Return (x, y) of the center of cell containing provided text 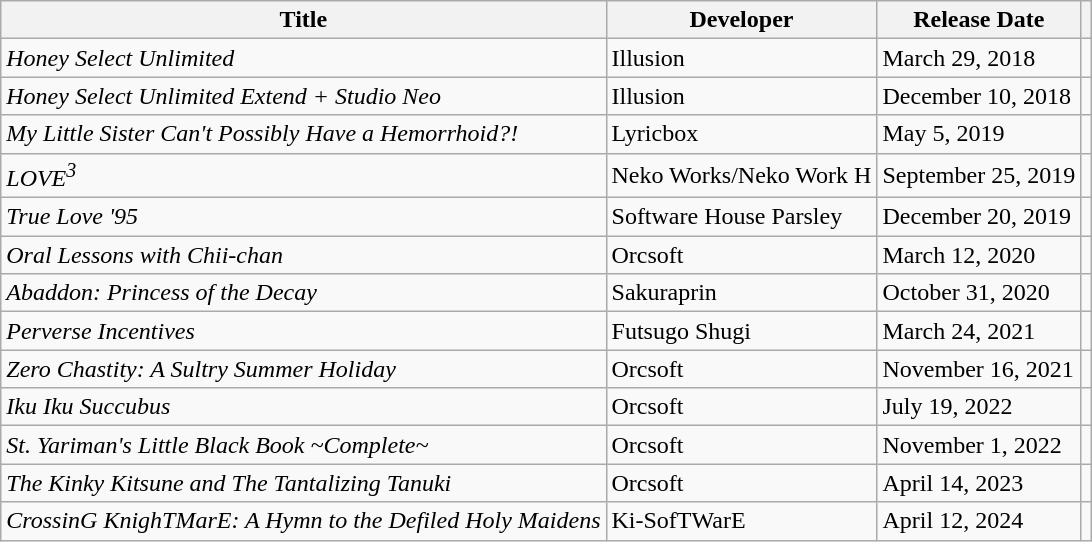
Lyricbox (742, 134)
Abaddon: Princess of the Decay (304, 293)
CrossinG KnighTMarE: A Hymn to the Defiled Holy Maidens (304, 521)
Zero Chastity: A Sultry Summer Holiday (304, 369)
Oral Lessons with Chii-chan (304, 255)
December 20, 2019 (979, 217)
Futsugo Shugi (742, 331)
September 25, 2019 (979, 176)
Iku Iku Succubus (304, 407)
Developer (742, 20)
Honey Select Unlimited (304, 58)
October 31, 2020 (979, 293)
Release Date (979, 20)
May 5, 2019 (979, 134)
December 10, 2018 (979, 96)
The Kinky Kitsune and The Tantalizing Tanuki (304, 483)
Neko Works/Neko Work H (742, 176)
Perverse Incentives (304, 331)
Honey Select Unlimited Extend + Studio Neo (304, 96)
Sakuraprin (742, 293)
November 1, 2022 (979, 445)
July 19, 2022 (979, 407)
March 24, 2021 (979, 331)
My Little Sister Can't Possibly Have a Hemorrhoid?! (304, 134)
November 16, 2021 (979, 369)
March 12, 2020 (979, 255)
True Love '95 (304, 217)
Title (304, 20)
St. Yariman's Little Black Book ~Complete~ (304, 445)
LOVE3 (304, 176)
Software House Parsley (742, 217)
April 12, 2024 (979, 521)
Ki-SofTWarE (742, 521)
April 14, 2023 (979, 483)
March 29, 2018 (979, 58)
